Capture the cell that displays the provided text and extract its [x, y] central coordinate. 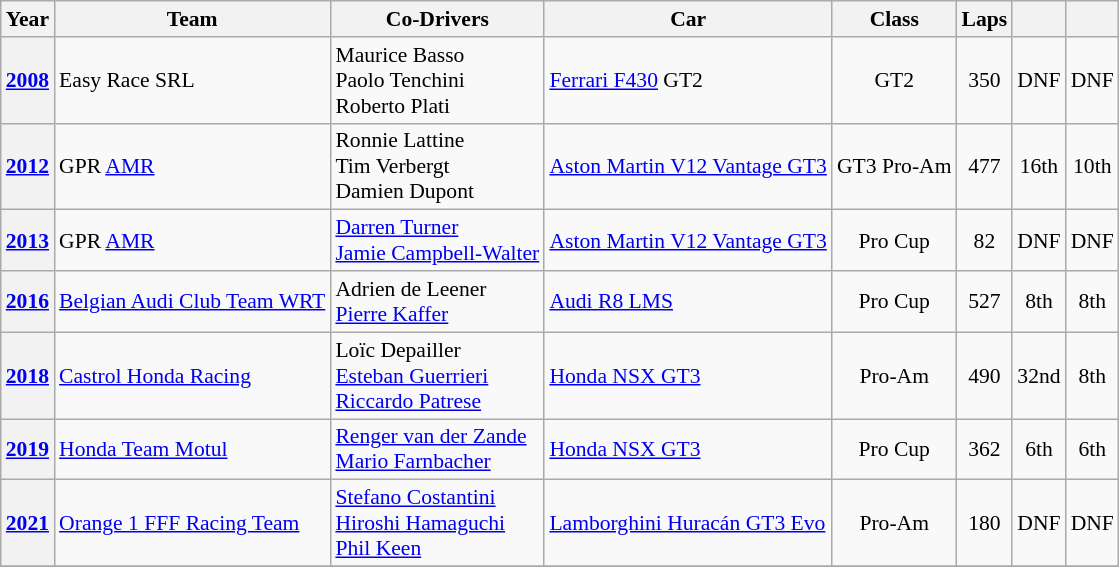
Belgian Audi Club Team WRT [192, 302]
Stefano Costantini Hiroshi Hamaguchi Phil Keen [437, 524]
Castrol Honda Racing [192, 376]
Car [688, 19]
Lamborghini Huracán GT3 Evo [688, 524]
82 [985, 240]
Audi R8 LMS [688, 302]
Team [192, 19]
GT2 [894, 80]
490 [985, 376]
Easy Race SRL [192, 80]
32nd [1038, 376]
Laps [985, 19]
2008 [28, 80]
180 [985, 524]
350 [985, 80]
Maurice Basso Paolo Tenchini Roberto Plati [437, 80]
362 [985, 450]
Orange 1 FFF Racing Team [192, 524]
2012 [28, 166]
Renger van der Zande Mario Farnbacher [437, 450]
10th [1092, 166]
Ferrari F430 GT2 [688, 80]
Co-Drivers [437, 19]
Year [28, 19]
Class [894, 19]
16th [1038, 166]
2019 [28, 450]
Ronnie Lattine Tim Verbergt Damien Dupont [437, 166]
477 [985, 166]
2018 [28, 376]
2021 [28, 524]
Honda Team Motul [192, 450]
Darren Turner Jamie Campbell-Walter [437, 240]
Loïc Depailler Esteban Guerrieri Riccardo Patrese [437, 376]
2016 [28, 302]
GT3 Pro-Am [894, 166]
2013 [28, 240]
Adrien de Leener Pierre Kaffer [437, 302]
527 [985, 302]
